Search for the cell housing the specified text and yield its [X, Y] center coordinate. 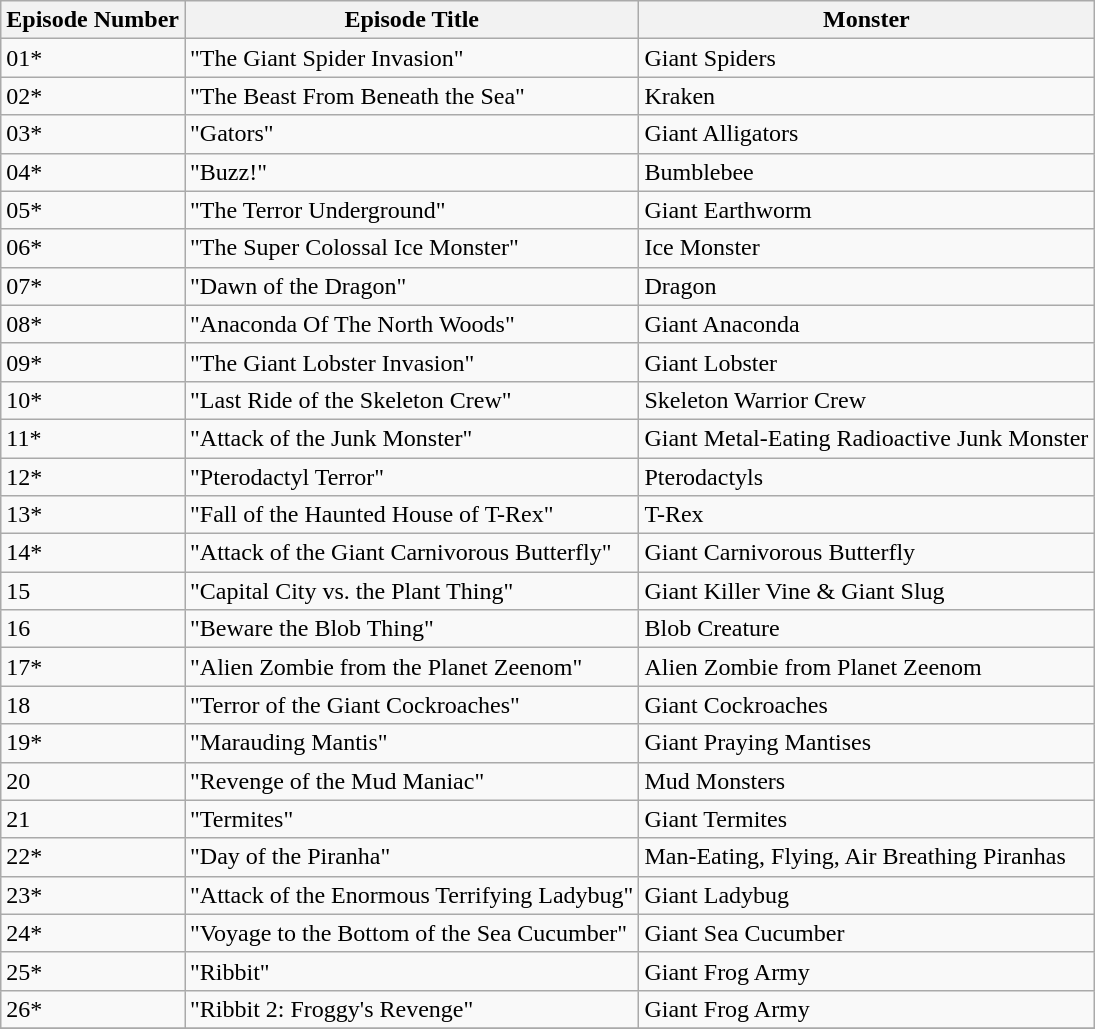
Episode Number [93, 20]
"Revenge of the Mud Maniac" [411, 781]
22* [93, 857]
"Ribbit" [411, 971]
Giant Earthworm [866, 210]
"The Giant Lobster Invasion" [411, 362]
"Capital City vs. the Plant Thing" [411, 591]
Dragon [866, 286]
Giant Killer Vine & Giant Slug [866, 591]
"Fall of the Haunted House of T-Rex" [411, 515]
Giant Praying Mantises [866, 743]
19* [93, 743]
24* [93, 933]
18 [93, 705]
"Day of the Piranha" [411, 857]
15 [93, 591]
"Marauding Mantis" [411, 743]
T-Rex [866, 515]
21 [93, 819]
Alien Zombie from Planet Zeenom [866, 667]
25* [93, 971]
Giant Ladybug [866, 895]
14* [93, 553]
"Buzz!" [411, 172]
"Voyage to the Bottom of the Sea Cucumber" [411, 933]
08* [93, 324]
Giant Spiders [866, 58]
Giant Sea Cucumber [866, 933]
"Attack of the Junk Monster" [411, 438]
Giant Cockroaches [866, 705]
Giant Carnivorous Butterfly [866, 553]
Blob Creature [866, 629]
Giant Metal-Eating Radioactive Junk Monster [866, 438]
"Last Ride of the Skeleton Crew" [411, 400]
10* [93, 400]
01* [93, 58]
Monster [866, 20]
"Ribbit 2: Froggy's Revenge" [411, 1009]
Giant Termites [866, 819]
"Termites" [411, 819]
Giant Lobster [866, 362]
"Anaconda Of The North Woods" [411, 324]
09* [93, 362]
Episode Title [411, 20]
03* [93, 134]
"Alien Zombie from the Planet Zeenom" [411, 667]
11* [93, 438]
05* [93, 210]
06* [93, 248]
13* [93, 515]
04* [93, 172]
Ice Monster [866, 248]
Skeleton Warrior Crew [866, 400]
Giant Alligators [866, 134]
02* [93, 96]
Man-Eating, Flying, Air Breathing Piranhas [866, 857]
"Attack of the Enormous Terrifying Ladybug" [411, 895]
"The Giant Spider Invasion" [411, 58]
17* [93, 667]
Bumblebee [866, 172]
"The Beast From Beneath the Sea" [411, 96]
"Pterodactyl Terror" [411, 477]
23* [93, 895]
"Beware the Blob Thing" [411, 629]
"Dawn of the Dragon" [411, 286]
"Terror of the Giant Cockroaches" [411, 705]
"The Terror Underground" [411, 210]
Giant Anaconda [866, 324]
Pterodactyls [866, 477]
20 [93, 781]
"Attack of the Giant Carnivorous Butterfly" [411, 553]
"The Super Colossal Ice Monster" [411, 248]
"Gators" [411, 134]
16 [93, 629]
12* [93, 477]
Kraken [866, 96]
Mud Monsters [866, 781]
26* [93, 1009]
07* [93, 286]
